Return [X, Y] of the center of cell containing provided text 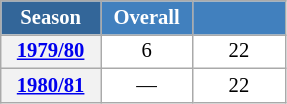
1980/81 [51, 85]
Season [51, 17]
Overall [146, 17]
6 [146, 51]
1979/80 [51, 51]
— [146, 85]
